For the text-containing cell, return its midpoint in (X, Y) coordinate format. 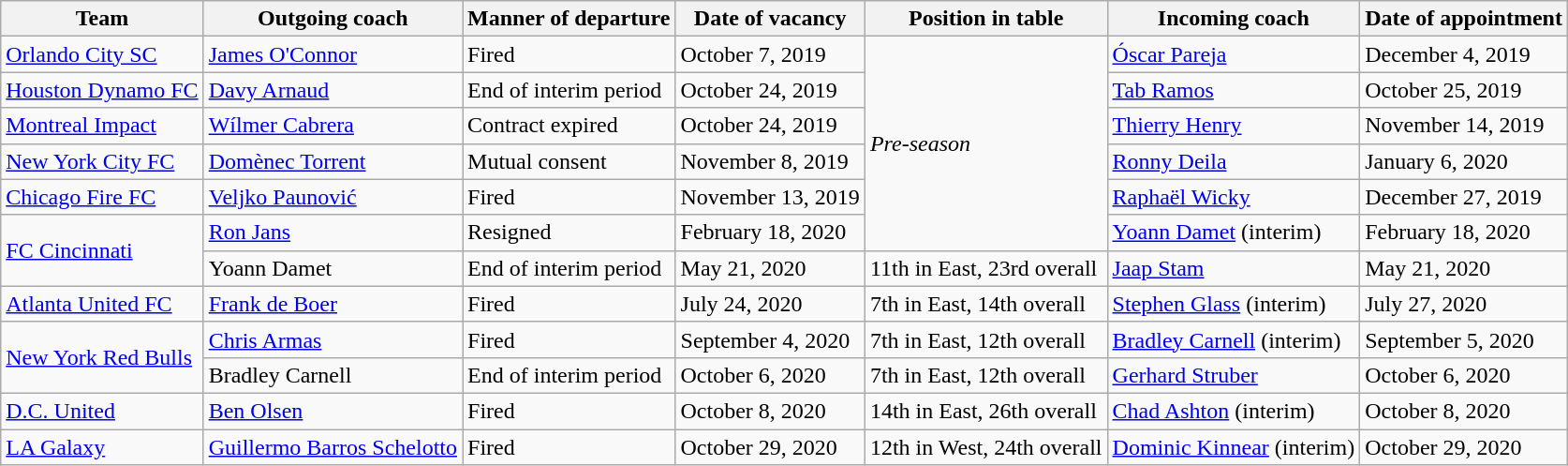
Montreal Impact (102, 126)
Chad Ashton (interim) (1234, 411)
Veljko Paunović (333, 197)
Date of appointment (1464, 19)
Raphaël Wicky (1234, 197)
Ben Olsen (333, 411)
7th in East, 14th overall (985, 304)
New York Red Bulls (102, 357)
Stephen Glass (interim) (1234, 304)
Gerhard Struber (1234, 375)
September 5, 2020 (1464, 339)
December 27, 2019 (1464, 197)
LA Galaxy (102, 447)
October 7, 2019 (770, 54)
Tab Ramos (1234, 90)
November 8, 2019 (770, 161)
January 6, 2020 (1464, 161)
Incoming coach (1234, 19)
D.C. United (102, 411)
Davy Arnaud (333, 90)
November 13, 2019 (770, 197)
Wílmer Cabrera (333, 126)
Guillermo Barros Schelotto (333, 447)
Chicago Fire FC (102, 197)
July 24, 2020 (770, 304)
New York City FC (102, 161)
14th in East, 26th overall (985, 411)
Team (102, 19)
Outgoing coach (333, 19)
Yoann Damet (interim) (1234, 233)
FC Cincinnati (102, 250)
Domènec Torrent (333, 161)
Dominic Kinnear (interim) (1234, 447)
Manner of departure (570, 19)
Ron Jans (333, 233)
12th in West, 24th overall (985, 447)
Jaap Stam (1234, 268)
Houston Dynamo FC (102, 90)
October 25, 2019 (1464, 90)
Thierry Henry (1234, 126)
November 14, 2019 (1464, 126)
September 4, 2020 (770, 339)
December 4, 2019 (1464, 54)
Atlanta United FC (102, 304)
James O'Connor (333, 54)
Date of vacancy (770, 19)
Frank de Boer (333, 304)
Orlando City SC (102, 54)
Mutual consent (570, 161)
Resigned (570, 233)
Contract expired (570, 126)
July 27, 2020 (1464, 304)
Chris Armas (333, 339)
Ronny Deila (1234, 161)
Óscar Pareja (1234, 54)
Position in table (985, 19)
Pre-season (985, 143)
Bradley Carnell (interim) (1234, 339)
Yoann Damet (333, 268)
11th in East, 23rd overall (985, 268)
Bradley Carnell (333, 375)
